Return the (x, y) coordinate for the center point of the cell that contains the specified text.  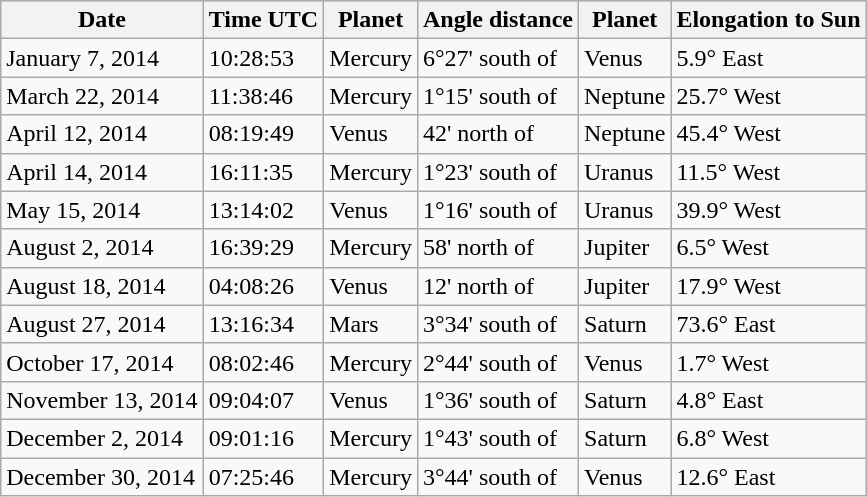
Time UTC (264, 20)
08:19:49 (264, 134)
11:38:46 (264, 96)
6.5° West (768, 248)
1°15' south of (498, 96)
Mars (371, 324)
13:16:34 (264, 324)
January 7, 2014 (102, 58)
1.7° West (768, 362)
39.9° West (768, 210)
December 30, 2014 (102, 477)
07:25:46 (264, 477)
25.7° West (768, 96)
August 27, 2014 (102, 324)
August 18, 2014 (102, 286)
16:39:29 (264, 248)
16:11:35 (264, 172)
3°34' south of (498, 324)
November 13, 2014 (102, 400)
09:04:07 (264, 400)
1°16' south of (498, 210)
42' north of (498, 134)
73.6° East (768, 324)
5.9° East (768, 58)
11.5° West (768, 172)
3°44' south of (498, 477)
2°44' south of (498, 362)
6°27' south of (498, 58)
17.9° West (768, 286)
August 2, 2014 (102, 248)
6.8° West (768, 438)
1°36' south of (498, 400)
March 22, 2014 (102, 96)
Elongation to Sun (768, 20)
09:01:16 (264, 438)
13:14:02 (264, 210)
12.6° East (768, 477)
April 12, 2014 (102, 134)
October 17, 2014 (102, 362)
45.4° West (768, 134)
10:28:53 (264, 58)
04:08:26 (264, 286)
12' north of (498, 286)
1°23' south of (498, 172)
May 15, 2014 (102, 210)
April 14, 2014 (102, 172)
1°43' south of (498, 438)
December 2, 2014 (102, 438)
58' north of (498, 248)
08:02:46 (264, 362)
Date (102, 20)
4.8° East (768, 400)
Angle distance (498, 20)
